Return [x, y] of the center of cell containing provided text 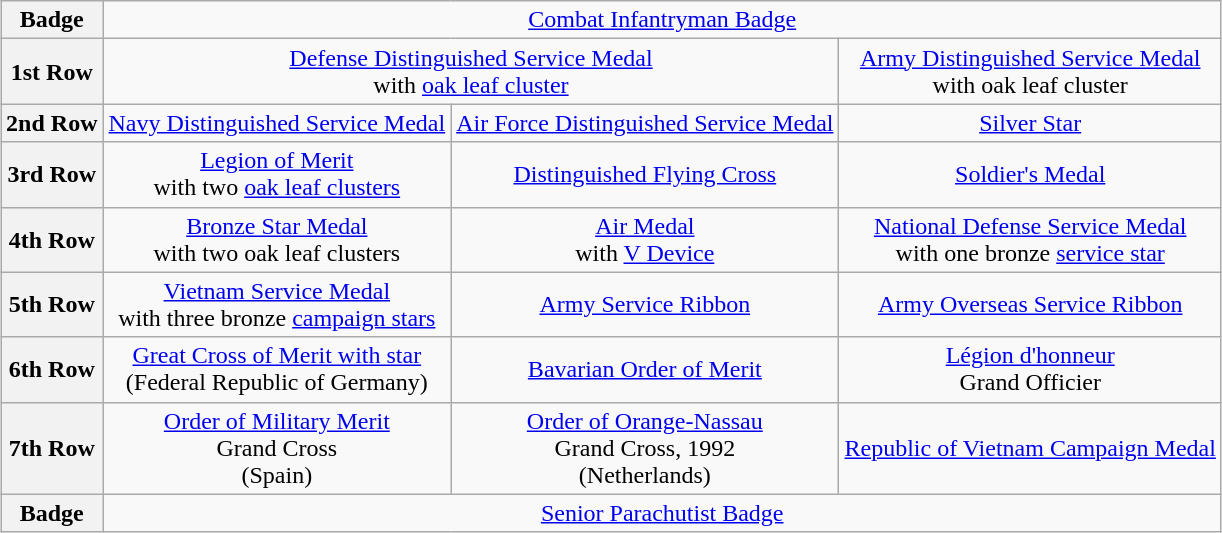
Combat Infantryman Badge [662, 20]
Defense Distinguished Service Medalwith oak leaf cluster [471, 72]
Silver Star [1030, 123]
2nd Row [52, 123]
Order of Military Merit Grand Cross(Spain) [277, 448]
7th Row [52, 448]
Air Force Distinguished Service Medal [645, 123]
Order of Orange-Nassau Grand Cross, 1992(Netherlands) [645, 448]
Republic of Vietnam Campaign Medal [1030, 448]
Bavarian Order of Merit [645, 370]
National Defense Service Medal with one bronze service star [1030, 240]
Navy Distinguished Service Medal [277, 123]
6th Row [52, 370]
Air Medal with V Device [645, 240]
1st Row [52, 72]
Army Overseas Service Ribbon [1030, 304]
Soldier's Medal [1030, 174]
Legion of Merit with two oak leaf clusters [277, 174]
Légion d'honneur Grand Officier [1030, 370]
Army Distinguished Service Medalwith oak leaf cluster [1030, 72]
Army Service Ribbon [645, 304]
Distinguished Flying Cross [645, 174]
Senior Parachutist Badge [662, 513]
3rd Row [52, 174]
5th Row [52, 304]
Vietnam Service Medal with three bronze campaign stars [277, 304]
Bronze Star Medal with two oak leaf clusters [277, 240]
4th Row [52, 240]
Great Cross of Merit with star(Federal Republic of Germany) [277, 370]
